Scan for the cell matching the given text and deliver its (X, Y) coordinate at center. 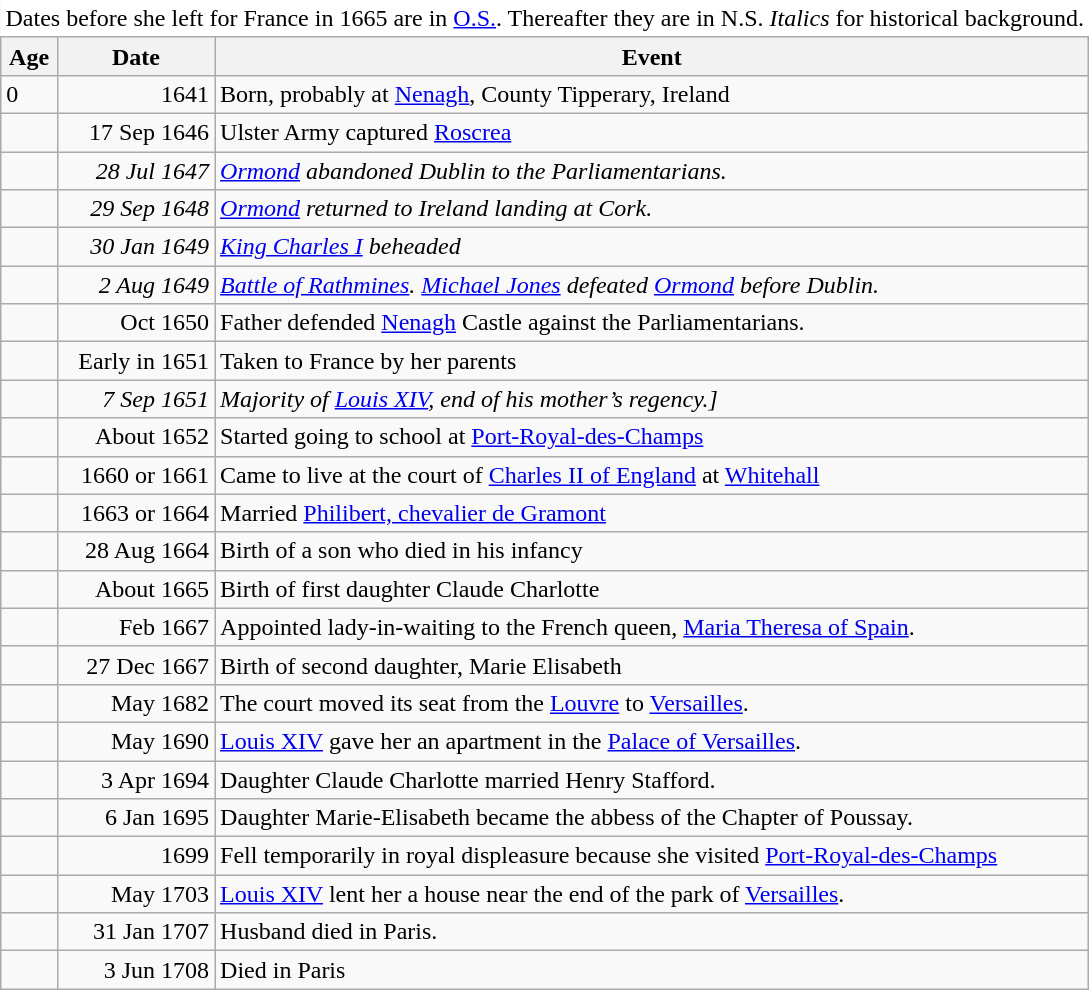
Daughter Marie-Elisabeth became the abbess of the Chapter of Poussay. (652, 818)
About 1665 (136, 589)
7 Sep 1651 (136, 399)
28 Jul 1647 (136, 171)
Birth of first daughter Claude Charlotte (652, 589)
28 Aug 1664 (136, 551)
Ormond returned to Ireland landing at Cork. (652, 209)
1641 (136, 94)
Fell temporarily in royal displeasure because she visited Port-Royal-des-Champs (652, 856)
Birth of a son who died in his infancy (652, 551)
Louis XIV lent her a house near the end of the park of Versailles. (652, 894)
3 Jun 1708 (136, 970)
Ormond abandoned Dublin to the Parliamentarians. (652, 171)
Father defended Nenagh Castle against the Parliamentarians. (652, 323)
6 Jan 1695 (136, 818)
May 1682 (136, 703)
2 Aug 1649 (136, 285)
Born, probably at Nenagh, County Tipperary, Ireland (652, 94)
Started going to school at Port-Royal-des-Champs (652, 437)
About 1652 (136, 437)
Came to live at the court of Charles II of England at Whitehall (652, 475)
17 Sep 1646 (136, 132)
Married Philibert, chevalier de Gramont (652, 513)
1663 or 1664 (136, 513)
31 Jan 1707 (136, 932)
Date (136, 56)
0 (30, 94)
Died in Paris (652, 970)
Feb 1667 (136, 627)
1660 or 1661 (136, 475)
Taken to France by her parents (652, 361)
Ulster Army captured Roscrea (652, 132)
May 1703 (136, 894)
Dates before she left for France in 1665 are in O.S.. Thereafter they are in N.S. Italics for historical background. (545, 18)
King Charles I beheaded (652, 247)
27 Dec 1667 (136, 665)
Husband died in Paris. (652, 932)
Birth of second daughter, Marie Elisabeth (652, 665)
Appointed lady-in-waiting to the French queen, Maria Theresa of Spain. (652, 627)
The court moved its seat from the Louvre to Versailles. (652, 703)
Early in 1651 (136, 361)
Event (652, 56)
Oct 1650 (136, 323)
3 Apr 1694 (136, 779)
Louis XIV gave her an apartment in the Palace of Versailles. (652, 741)
29 Sep 1648 (136, 209)
Age (30, 56)
May 1690 (136, 741)
Battle of Rathmines. Michael Jones defeated Ormond before Dublin. (652, 285)
30 Jan 1649 (136, 247)
Majority of Louis XIV, end of his mother’s regency.] (652, 399)
Daughter Claude Charlotte married Henry Stafford. (652, 779)
1699 (136, 856)
